Scan for the cell matching the given text and deliver its [x, y] coordinate at center. 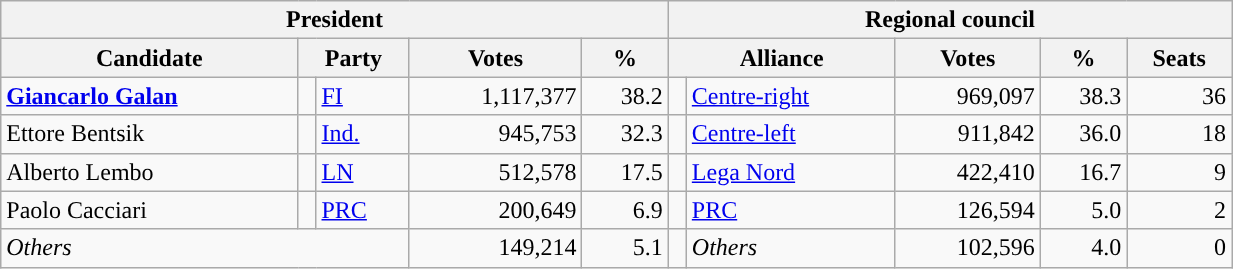
38.3 [1083, 96]
6.9 [625, 210]
945,753 [496, 134]
FI [362, 96]
Party [354, 58]
4.0 [1083, 248]
Alberto Lembo [150, 172]
9 [1180, 172]
Centre-left [790, 134]
5.0 [1083, 210]
Seats [1180, 58]
422,410 [968, 172]
18 [1180, 134]
512,578 [496, 172]
36.0 [1083, 134]
1,117,377 [496, 96]
149,214 [496, 248]
102,596 [968, 248]
Ettore Bentsik [150, 134]
Candidate [150, 58]
Paolo Cacciari [150, 210]
36 [1180, 96]
126,594 [968, 210]
16.7 [1083, 172]
LN [362, 172]
Regional council [950, 20]
38.2 [625, 96]
2 [1180, 210]
17.5 [625, 172]
Alliance [782, 58]
911,842 [968, 134]
President [335, 20]
200,649 [496, 210]
Ind. [362, 134]
32.3 [625, 134]
Centre-right [790, 96]
5.1 [625, 248]
969,097 [968, 96]
Lega Nord [790, 172]
0 [1180, 248]
Giancarlo Galan [150, 96]
